Pinpoint the cell where the given text exists, returning its (X, Y) midpoint coordinate. 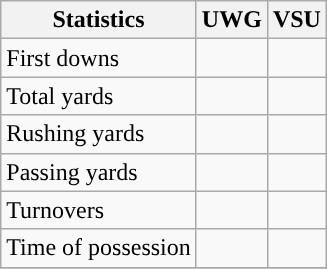
Time of possession (99, 248)
Statistics (99, 20)
UWG (232, 20)
VSU (296, 20)
Passing yards (99, 172)
Rushing yards (99, 134)
Total yards (99, 96)
First downs (99, 58)
Turnovers (99, 210)
